For the text-containing cell, return its midpoint in (X, Y) coordinate format. 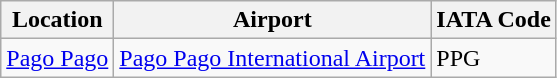
Airport (272, 20)
Location (58, 20)
PPG (494, 58)
Pago Pago (58, 58)
Pago Pago International Airport (272, 58)
IATA Code (494, 20)
